Return the (X, Y) coordinate for the center point of the cell that contains the specified text.  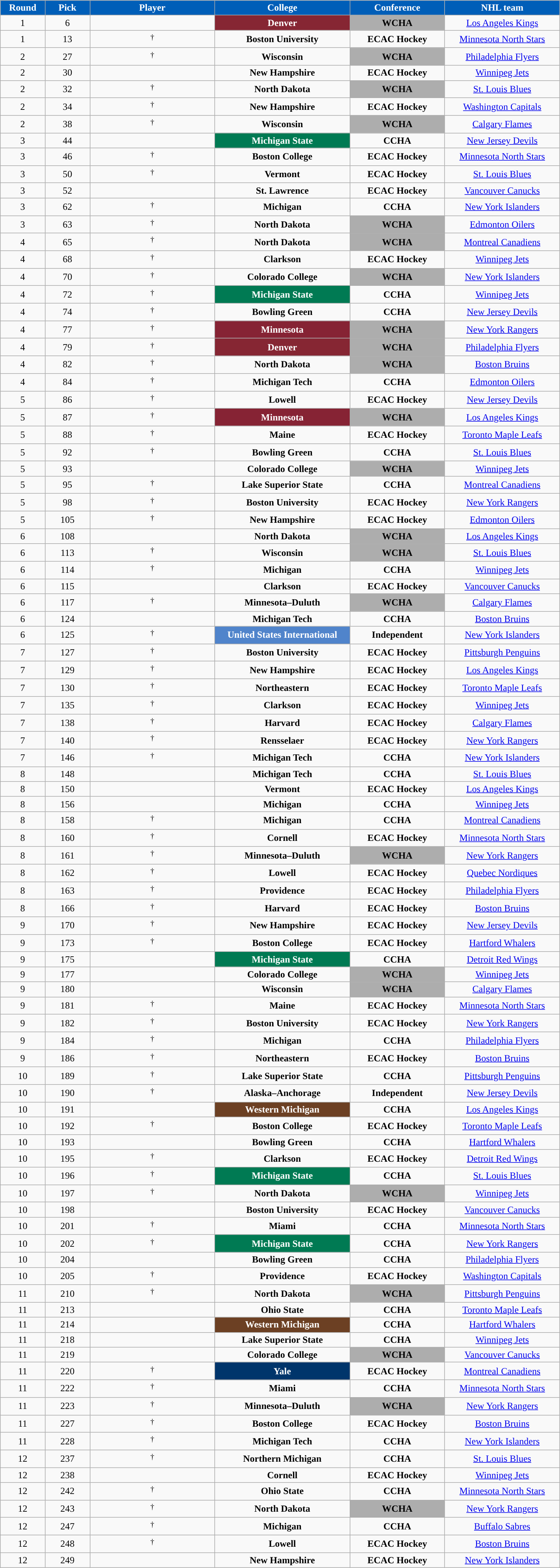
13 (67, 39)
129 (67, 670)
210 (67, 1294)
70 (67, 277)
52 (67, 191)
50 (67, 174)
189 (67, 1076)
114 (67, 570)
227 (67, 1424)
72 (67, 294)
College (282, 8)
238 (67, 1475)
United States International (282, 635)
88 (67, 435)
87 (67, 417)
186 (67, 1058)
68 (67, 260)
242 (67, 1491)
105 (67, 520)
113 (67, 553)
222 (67, 1389)
108 (67, 536)
214 (67, 1325)
177 (67, 974)
63 (67, 224)
184 (67, 1041)
218 (67, 1340)
Yale (282, 1371)
82 (67, 365)
125 (67, 635)
173 (67, 943)
163 (67, 890)
95 (67, 485)
197 (67, 1194)
166 (67, 908)
220 (67, 1371)
219 (67, 1355)
27 (67, 57)
79 (67, 347)
161 (67, 856)
77 (67, 330)
228 (67, 1442)
205 (67, 1276)
86 (67, 400)
193 (67, 1142)
Alaska–Anchorage (282, 1094)
Conference (397, 8)
135 (67, 705)
156 (67, 804)
34 (67, 107)
170 (67, 926)
84 (67, 382)
223 (67, 1406)
180 (67, 989)
204 (67, 1260)
202 (67, 1243)
115 (67, 586)
Round (23, 8)
195 (67, 1158)
248 (67, 1544)
191 (67, 1109)
175 (67, 959)
249 (67, 1560)
243 (67, 1509)
117 (67, 602)
Pick (67, 8)
130 (67, 688)
124 (67, 619)
St. Lawrence (282, 191)
181 (67, 1005)
32 (67, 89)
182 (67, 1024)
160 (67, 838)
201 (67, 1226)
158 (67, 820)
196 (67, 1176)
190 (67, 1094)
162 (67, 873)
150 (67, 789)
44 (67, 141)
127 (67, 653)
146 (67, 758)
148 (67, 774)
213 (67, 1310)
Rensselaer (282, 740)
93 (67, 468)
65 (67, 242)
Buffalo Sabres (502, 1527)
192 (67, 1126)
138 (67, 723)
140 (67, 740)
92 (67, 453)
237 (67, 1459)
Player (152, 8)
62 (67, 207)
46 (67, 157)
30 (67, 73)
74 (67, 312)
38 (67, 124)
198 (67, 1210)
Northern Michigan (282, 1459)
NHL team (502, 8)
247 (67, 1527)
98 (67, 502)
Quebec Nordiques (502, 873)
